Locate the cell with the specified text and output its [x, y] center coordinate. 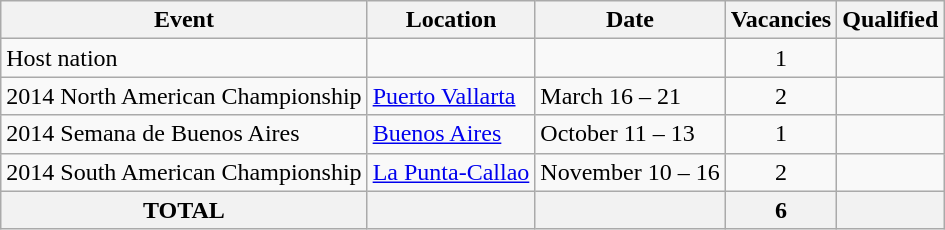
Buenos Aires [451, 134]
Qualified [890, 20]
Event [184, 20]
Puerto Vallarta [451, 96]
2014 Semana de Buenos Aires [184, 134]
Location [451, 20]
November 10 – 16 [630, 172]
2014 North American Championship [184, 96]
6 [781, 210]
Host nation [184, 58]
TOTAL [184, 210]
La Punta-Callao [451, 172]
2014 South American Championship [184, 172]
Vacancies [781, 20]
October 11 – 13 [630, 134]
Date [630, 20]
March 16 – 21 [630, 96]
